Find where the given text appears and provide that cell's center as [X, Y] coordinate. 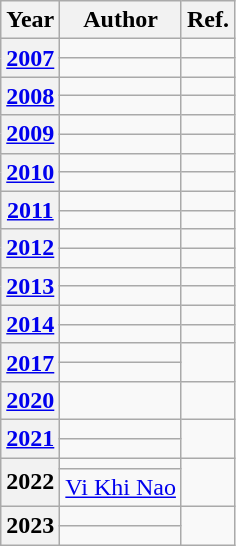
2007 [30, 58]
2010 [30, 172]
2021 [30, 438]
Year [30, 20]
Ref. [208, 20]
2013 [30, 286]
2020 [30, 400]
2017 [30, 362]
Author [121, 20]
2009 [30, 134]
2014 [30, 324]
2012 [30, 248]
2023 [30, 526]
Vi Khi Nao [121, 488]
2008 [30, 96]
2022 [30, 482]
2011 [30, 210]
